Detect which cell encompasses the target text, then output its (x, y) center coordinate. 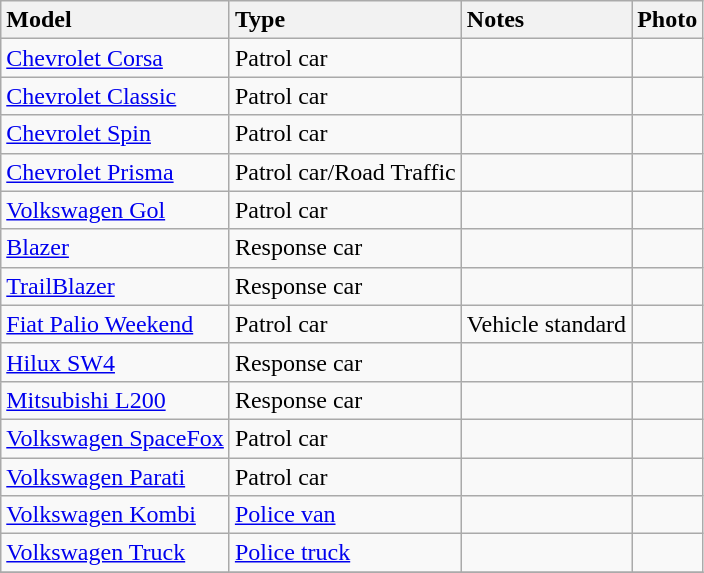
Volkswagen SpaceFox (116, 438)
Patrol car/Road Traffic (345, 172)
TrailBlazer (116, 286)
Chevrolet Classic (116, 96)
Blazer (116, 248)
Photo (668, 20)
Volkswagen Parati (116, 477)
Type (345, 20)
Chevrolet Spin (116, 134)
Volkswagen Kombi (116, 515)
Chevrolet Corsa (116, 58)
Fiat Palio Weekend (116, 324)
Notes (546, 20)
Volkswagen Truck (116, 553)
Police van (345, 515)
Mitsubishi L200 (116, 400)
Hilux SW4 (116, 362)
Model (116, 20)
Police truck (345, 553)
Volkswagen Gol (116, 210)
Chevrolet Prisma (116, 172)
Vehicle standard (546, 324)
